Extract the (X, Y) coordinate from the center of the cell holding the provided text.  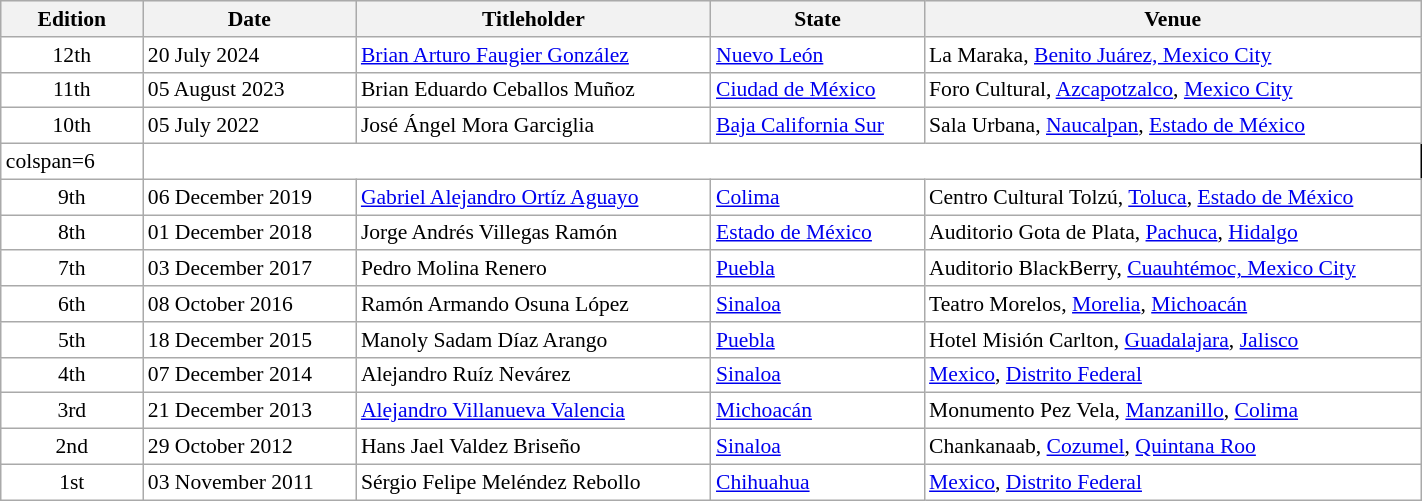
Foro Cultural, Azcapotzalco, Mexico City (1172, 90)
José Ángel Mora Garciglia (534, 126)
06 December 2019 (250, 197)
Jorge Andrés Villegas Ramón (534, 232)
10th (72, 126)
Manoly Sadam Díaz Arango (534, 339)
Chihuahua (818, 482)
Auditorio BlackBerry, Cuauhtémoc, Mexico City (1172, 268)
Colima (818, 197)
Date (250, 19)
Estado de México (818, 232)
Gabriel Alejandro Ortíz Aguayo (534, 197)
Nuevo León (818, 54)
05 August 2023 (250, 90)
2nd (72, 446)
Baja California Sur (818, 126)
Alejandro Villanueva Valencia (534, 411)
1st (72, 482)
18 December 2015 (250, 339)
Pedro Molina Renero (534, 268)
Chankanaab, Cozumel, Quintana Roo (1172, 446)
29 October 2012 (250, 446)
21 December 2013 (250, 411)
La Maraka, Benito Juárez, Mexico City (1172, 54)
07 December 2014 (250, 375)
Ramón Armando Osuna López (534, 304)
03 November 2011 (250, 482)
4th (72, 375)
Edition (72, 19)
Brian Eduardo Ceballos Muñoz (534, 90)
01 December 2018 (250, 232)
colspan=6 (72, 161)
05 July 2022 (250, 126)
03 December 2017 (250, 268)
Monumento Pez Vela, Manzanillo, Colima (1172, 411)
Centro Cultural Tolzú, Toluca, Estado de México (1172, 197)
Teatro Morelos, Morelia, Michoacán (1172, 304)
Hans Jael Valdez Briseño (534, 446)
3rd (72, 411)
Alejandro Ruíz Nevárez (534, 375)
08 October 2016 (250, 304)
12th (72, 54)
7th (72, 268)
Sala Urbana, Naucalpan, Estado de México (1172, 126)
Auditorio Gota de Plata, Pachuca, Hidalgo (1172, 232)
Titleholder (534, 19)
State (818, 19)
Ciudad de México (818, 90)
Hotel Misión Carlton, Guadalajara, Jalisco (1172, 339)
9th (72, 197)
Brian Arturo Faugier González (534, 54)
11th (72, 90)
8th (72, 232)
5th (72, 339)
Michoacán (818, 411)
Venue (1172, 19)
Sérgio Felipe Meléndez Rebollo (534, 482)
6th (72, 304)
20 July 2024 (250, 54)
